Identify which cell holds the provided text, then report its (X, Y) central coordinate. 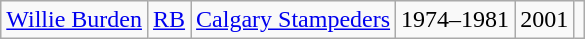
2001 (544, 20)
1974–1981 (456, 20)
RB (168, 20)
Calgary Stampeders (294, 20)
Willie Burden (74, 20)
